Find where the given text appears and provide that cell's center as [x, y] coordinate. 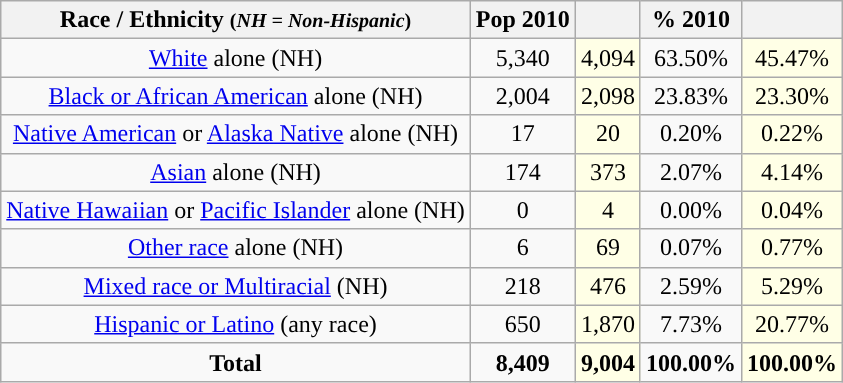
23.83% [690, 96]
Other race alone (NH) [236, 248]
23.30% [792, 96]
45.47% [792, 58]
0.00% [690, 210]
Native Hawaiian or Pacific Islander alone (NH) [236, 210]
% 2010 [690, 20]
White alone (NH) [236, 58]
2,098 [608, 96]
9,004 [608, 362]
69 [608, 248]
20 [608, 134]
1,870 [608, 324]
4 [608, 210]
Mixed race or Multiracial (NH) [236, 286]
174 [522, 172]
Pop 2010 [522, 20]
0.07% [690, 248]
Hispanic or Latino (any race) [236, 324]
20.77% [792, 324]
2.07% [690, 172]
6 [522, 248]
650 [522, 324]
373 [608, 172]
5,340 [522, 58]
0.04% [792, 210]
2.59% [690, 286]
2,004 [522, 96]
8,409 [522, 362]
4,094 [608, 58]
0 [522, 210]
476 [608, 286]
Native American or Alaska Native alone (NH) [236, 134]
7.73% [690, 324]
63.50% [690, 58]
218 [522, 286]
4.14% [792, 172]
0.77% [792, 248]
Total [236, 362]
Black or African American alone (NH) [236, 96]
Race / Ethnicity (NH = Non-Hispanic) [236, 20]
17 [522, 134]
0.22% [792, 134]
Asian alone (NH) [236, 172]
5.29% [792, 286]
0.20% [690, 134]
